Search for the cell housing the specified text and yield its [x, y] center coordinate. 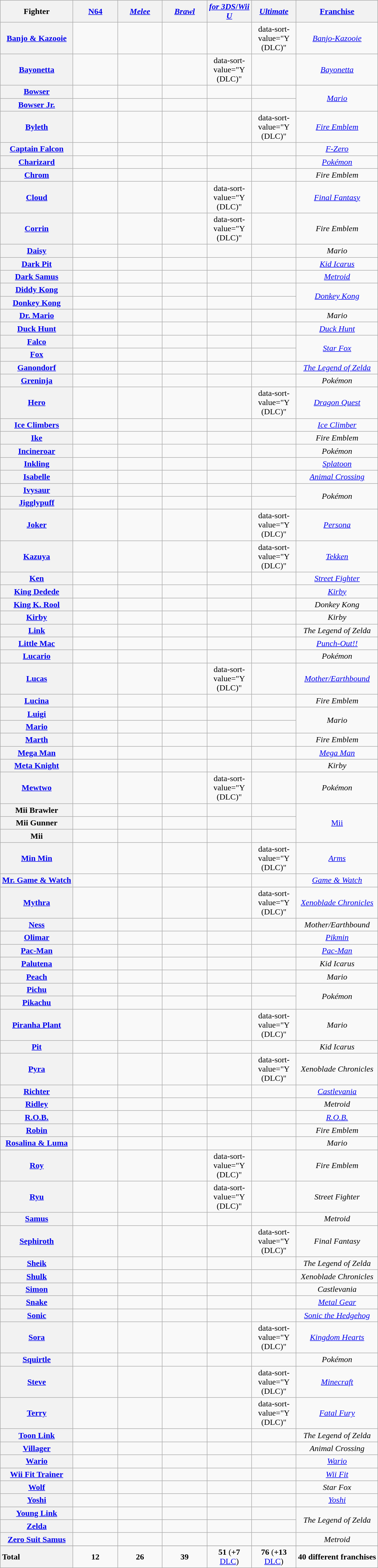
Luigi [37, 714]
Samus [37, 1219]
Young Link [37, 1513]
26 [140, 1557]
Lucas [37, 678]
Sheik [37, 1263]
Splatoon [337, 464]
Fox [37, 355]
Hero [37, 403]
12 [95, 1557]
Zelda [37, 1526]
Persona [337, 525]
Ivysaur [37, 490]
Arms [337, 858]
Olimar [37, 938]
Jigglypuff [37, 503]
Dragon Quest [337, 403]
Zero Suit Samus [37, 1539]
Pit [37, 1047]
Robin [37, 1130]
Metal Gear [337, 1302]
Mewtwo [37, 788]
Byleth [37, 127]
Link [37, 630]
40 different franchises [337, 1557]
Banjo & Kazooie [37, 38]
76 (+13 DLC) [274, 1557]
Simon [37, 1289]
Mii Gunner [37, 823]
Little Mac [37, 643]
Wii Fit [337, 1474]
Lucario [37, 656]
Steve [37, 1382]
Dark Samus [37, 277]
Pyra [37, 1069]
Roy [37, 1165]
Toon Link [37, 1435]
Falco [37, 342]
Richter [37, 1091]
Diddy Kong [37, 290]
Minecraft [337, 1382]
Banjo-Kazooie [337, 38]
Pikmin [337, 938]
39 [185, 1557]
Sonic [37, 1315]
Incineroar [37, 451]
51 (+7 DLC) [230, 1557]
King Dedede [37, 592]
Dr. Mario [37, 316]
Peach [37, 976]
Ike [37, 438]
Terry [37, 1413]
Daisy [37, 251]
Lucina [37, 701]
Chrom [37, 175]
F-Zero [337, 149]
Fighter [37, 12]
Sora [37, 1338]
Ryu [37, 1197]
for 3DS/Wii U [230, 12]
Ultimate [274, 12]
Brawl [185, 12]
Shulk [37, 1276]
Fatal Fury [337, 1413]
Meta Knight [37, 766]
Total [37, 1557]
Isabelle [37, 477]
Marth [37, 740]
Snake [37, 1302]
Wii Fit Trainer [37, 1474]
Captain Falcon [37, 149]
Min Min [37, 858]
Kingdom Hearts [337, 1338]
Villager [37, 1448]
Tekken [337, 556]
Ganondorf [37, 368]
Dark Pit [37, 264]
Sephiroth [37, 1241]
Kazuya [37, 556]
Ridley [37, 1104]
Rosalina & Luma [37, 1143]
N64 [95, 12]
King K. Rool [37, 604]
Cloud [37, 197]
Punch-Out!! [337, 643]
Charizard [37, 162]
Ice Climbers [37, 425]
Pichu [37, 989]
Greninja [37, 380]
Mythra [37, 902]
Bowser Jr. [37, 105]
Ken [37, 579]
Piranha Plant [37, 1025]
Franchise [337, 12]
Corrin [37, 228]
Joker [37, 525]
Inkling [37, 464]
Ice Climber [337, 425]
Wolf [37, 1487]
Mr. Game & Watch [37, 880]
Melee [140, 12]
Palutena [37, 964]
Game & Watch [337, 880]
Sonic the Hedgehog [337, 1315]
Ness [37, 925]
Pikachu [37, 1002]
Squirtle [37, 1360]
Mii Brawler [37, 810]
Bowser [37, 92]
